Scan for the cell matching the given text and deliver its [x, y] coordinate at center. 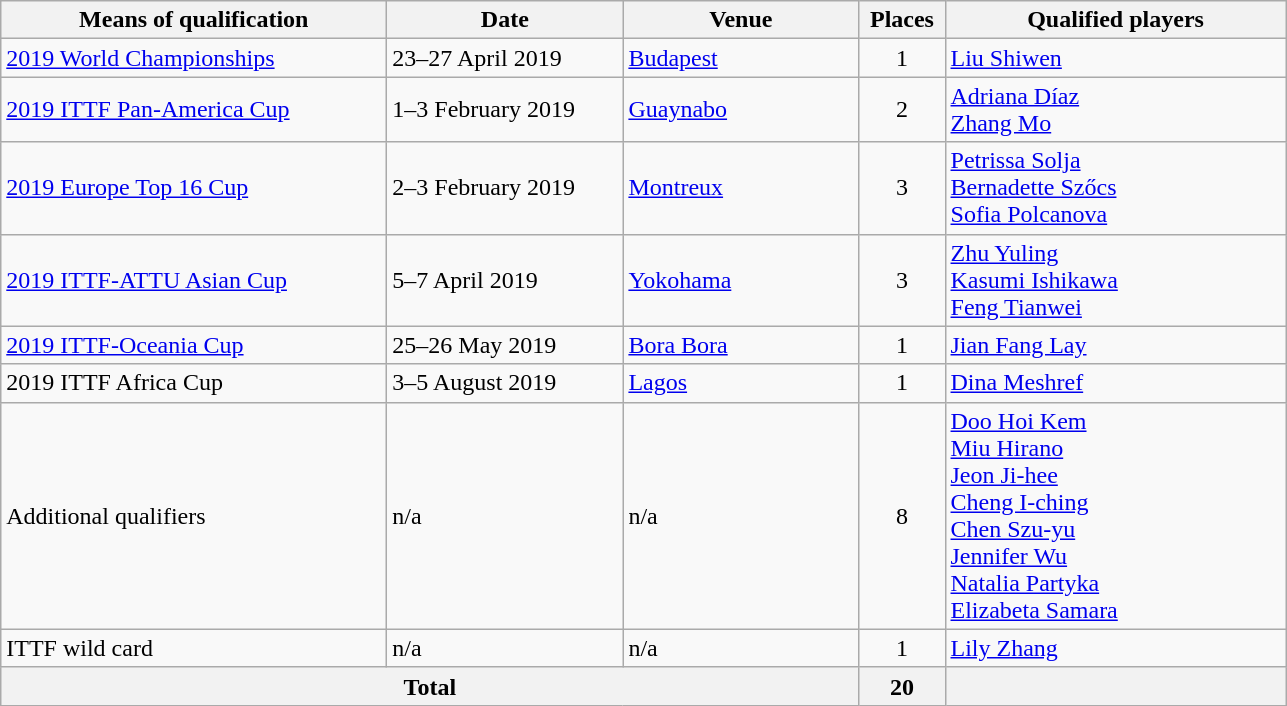
Means of qualification [194, 20]
Additional qualifiers [194, 516]
25–26 May 2019 [505, 345]
Adriana Díaz Zhang Mo [1116, 110]
ITTF wild card [194, 648]
Montreux [741, 188]
Yokohama [741, 280]
Jian Fang Lay [1116, 345]
3–5 August 2019 [505, 383]
23–27 April 2019 [505, 58]
Places [902, 20]
1–3 February 2019 [505, 110]
Budapest [741, 58]
Guaynabo [741, 110]
2019 Europe Top 16 Cup [194, 188]
Dina Meshref [1116, 383]
Zhu Yuling Kasumi Ishikawa Feng Tianwei [1116, 280]
Petrissa Solja Bernadette Szőcs Sofia Polcanova [1116, 188]
2019 ITTF Africa Cup [194, 383]
5–7 April 2019 [505, 280]
2–3 February 2019 [505, 188]
Lagos [741, 383]
Venue [741, 20]
Bora Bora [741, 345]
2 [902, 110]
2019 World Championships [194, 58]
Total [430, 686]
2019 ITTF-Oceania Cup [194, 345]
Lily Zhang [1116, 648]
Qualified players [1116, 20]
2019 ITTF Pan-America Cup [194, 110]
Doo Hoi Kem Miu Hirano Jeon Ji-hee Cheng I-ching Chen Szu-yu Jennifer Wu Natalia Partyka Elizabeta Samara [1116, 516]
2019 ITTF-ATTU Asian Cup [194, 280]
8 [902, 516]
Date [505, 20]
20 [902, 686]
Liu Shiwen [1116, 58]
